Identify which cell holds the provided text, then report its (X, Y) central coordinate. 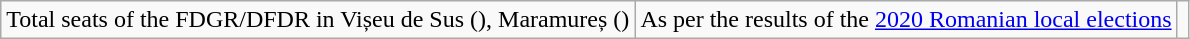
As per the results of the 2020 Romanian local elections (906, 20)
Total seats of the FDGR/DFDR in Vișeu de Sus (), Maramureș () (318, 20)
